Capture the cell that displays the provided text and extract its [X, Y] central coordinate. 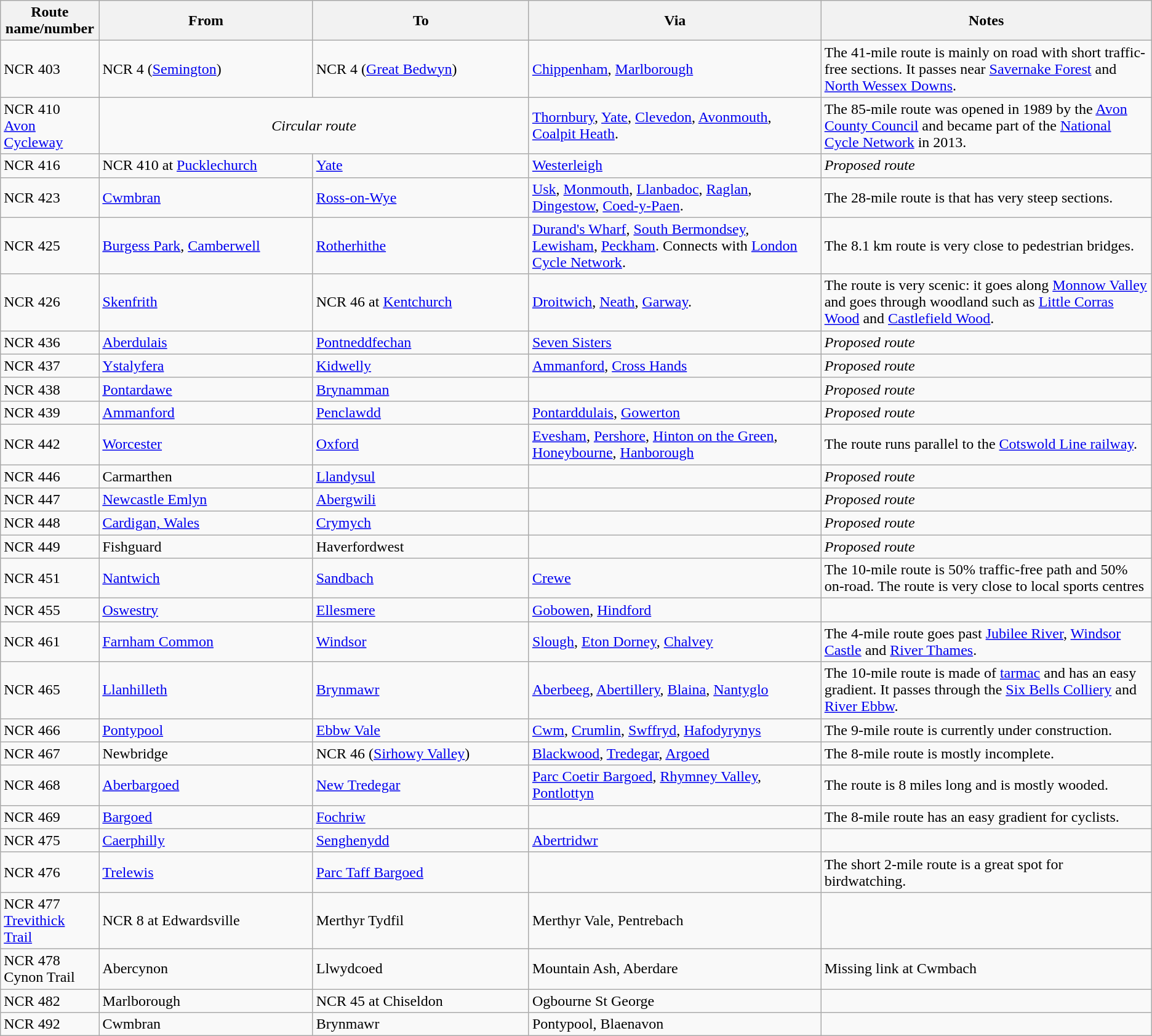
Burgess Park, Camberwell [206, 246]
Oxford [421, 444]
NCR 8 at Edwardsville [206, 920]
NCR 45 at Chiseldon [421, 1000]
Mountain Ash, Aberdare [674, 969]
Llanhilleth [206, 690]
Route name/number [50, 21]
The 10-mile route is made of tarmac and has an easy gradient. It passes through the Six Bells Colliery and River Ebbw. [986, 690]
NCR 438 [50, 389]
Durand's Wharf, South Bermondsey, Lewisham, Peckham. Connects with London Cycle Network. [674, 246]
Ystalyfera [206, 366]
NCR 466 [50, 730]
Penclawdd [421, 412]
Thornbury, Yate, Clevedon, Avonmouth, Coalpit Heath. [674, 126]
Fochriw [421, 817]
NCR 46 at Kentchurch [421, 302]
Chippenham, Marlborough [674, 69]
Oswestry [206, 610]
The short 2-mile route is a great spot for birdwatching. [986, 872]
The route is 8 miles long and is mostly wooded. [986, 785]
Ross-on-Wye [421, 197]
New Tredegar [421, 785]
Nantwich [206, 579]
Ammanford [206, 412]
Windsor [421, 641]
Notes [986, 21]
Bargoed [206, 817]
Droitwich, Neath, Garway. [674, 302]
Llandysul [421, 476]
Slough, Eton Dorney, Chalvey [674, 641]
Crymych [421, 523]
Pontardawe [206, 389]
The 85-mile route was opened in 1989 by the Avon County Council and became part of the National Cycle Network in 2013. [986, 126]
Abergwili [421, 500]
Westerleigh [674, 166]
NCR 410 at Pucklechurch [206, 166]
Ellesmere [421, 610]
Caerphilly [206, 840]
Newbridge [206, 753]
Ebbw Vale [421, 730]
Abertridwr [674, 840]
Parc Taff Bargoed [421, 872]
Seven Sisters [674, 342]
Marlborough [206, 1000]
Haverfordwest [421, 547]
NCR 410 Avon Cycleway [50, 126]
Blackwood, Tredegar, Argoed [674, 753]
NCR 46 (Sirhowy Valley) [421, 753]
Newcastle Emlyn [206, 500]
NCR 492 [50, 1024]
To [421, 21]
Rotherhithe [421, 246]
NCR 425 [50, 246]
Farnham Common [206, 641]
NCR 4 (Semington) [206, 69]
Pontneddfechan [421, 342]
NCR 476 [50, 872]
NCR 467 [50, 753]
Via [674, 21]
NCR 426 [50, 302]
Skenfrith [206, 302]
Brynamman [421, 389]
The 4-mile route goes past Jubilee River, Windsor Castle and River Thames. [986, 641]
Merthyr Tydfil [421, 920]
NCR 469 [50, 817]
Missing link at Cwmbach [986, 969]
Llwydcoed [421, 969]
NCR 475 [50, 840]
Ammanford, Cross Hands [674, 366]
Crewe [674, 579]
NCR 461 [50, 641]
Cwm, Crumlin, Swffryd, Hafodyrynys [674, 730]
Parc Coetir Bargoed, Rhymney Valley, Pontlottyn [674, 785]
NCR 448 [50, 523]
The 10-mile route is 50% traffic-free path and 50% on-road. The route is very close to local sports centres [986, 579]
Carmarthen [206, 476]
From [206, 21]
Merthyr Vale, Pentrebach [674, 920]
Trelewis [206, 872]
Senghenydd [421, 840]
Pontypool [206, 730]
NCR 465 [50, 690]
NCR 423 [50, 197]
Usk, Monmouth, Llanbadoc, Raglan, Dingestow, Coed-y-Paen. [674, 197]
Gobowen, Hindford [674, 610]
NCR 449 [50, 547]
NCR 4 (Great Bedwyn) [421, 69]
The 9-mile route is currently under construction. [986, 730]
The 28-mile route is that has very steep sections. [986, 197]
NCR 439 [50, 412]
NCR 442 [50, 444]
Sandbach [421, 579]
NCR 436 [50, 342]
Circular route [314, 126]
Kidwelly [421, 366]
Pontarddulais, Gowerton [674, 412]
The route runs parallel to the Cotswold Line railway. [986, 444]
NCR 451 [50, 579]
Evesham, Pershore, Hinton on the Green, Honeybourne, Hanborough [674, 444]
Aberbeeg, Abertillery, Blaina, Nantyglo [674, 690]
NCR 416 [50, 166]
Ogbourne St George [674, 1000]
The 8.1 km route is very close to pedestrian bridges. [986, 246]
Aberdulais [206, 342]
Aberbargoed [206, 785]
Fishguard [206, 547]
The 8-mile route is mostly incomplete. [986, 753]
Cardigan, Wales [206, 523]
The route is very scenic: it goes along Monnow Valley and goes through woodland such as Little Corras Wood and Castlefield Wood. [986, 302]
Abercynon [206, 969]
NCR 455 [50, 610]
The 41-mile route is mainly on road with short traffic-free sections. It passes near Savernake Forest and North Wessex Downs. [986, 69]
NCR 437 [50, 366]
NCR 478 Cynon Trail [50, 969]
NCR 482 [50, 1000]
NCR 477 Trevithick Trail [50, 920]
NCR 446 [50, 476]
NCR 468 [50, 785]
NCR 403 [50, 69]
Pontypool, Blaenavon [674, 1024]
The 8-mile route has an easy gradient for cyclists. [986, 817]
Worcester [206, 444]
NCR 447 [50, 500]
Yate [421, 166]
